Locate the cell with the specified text and output its [x, y] center coordinate. 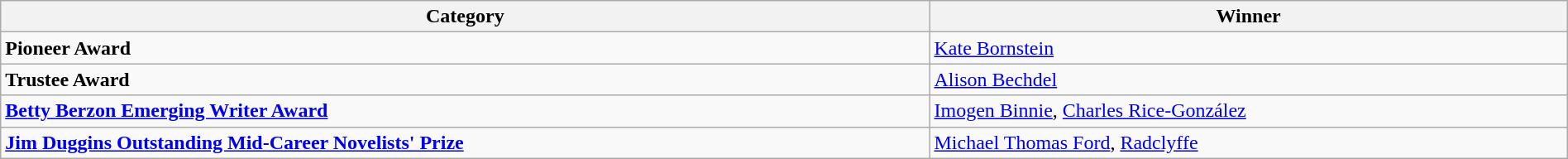
Jim Duggins Outstanding Mid-Career Novelists' Prize [465, 142]
Imogen Binnie, Charles Rice-González [1249, 111]
Betty Berzon Emerging Writer Award [465, 111]
Kate Bornstein [1249, 48]
Alison Bechdel [1249, 79]
Category [465, 17]
Trustee Award [465, 79]
Michael Thomas Ford, Radclyffe [1249, 142]
Winner [1249, 17]
Pioneer Award [465, 48]
